Capture the cell that displays the provided text and extract its [X, Y] central coordinate. 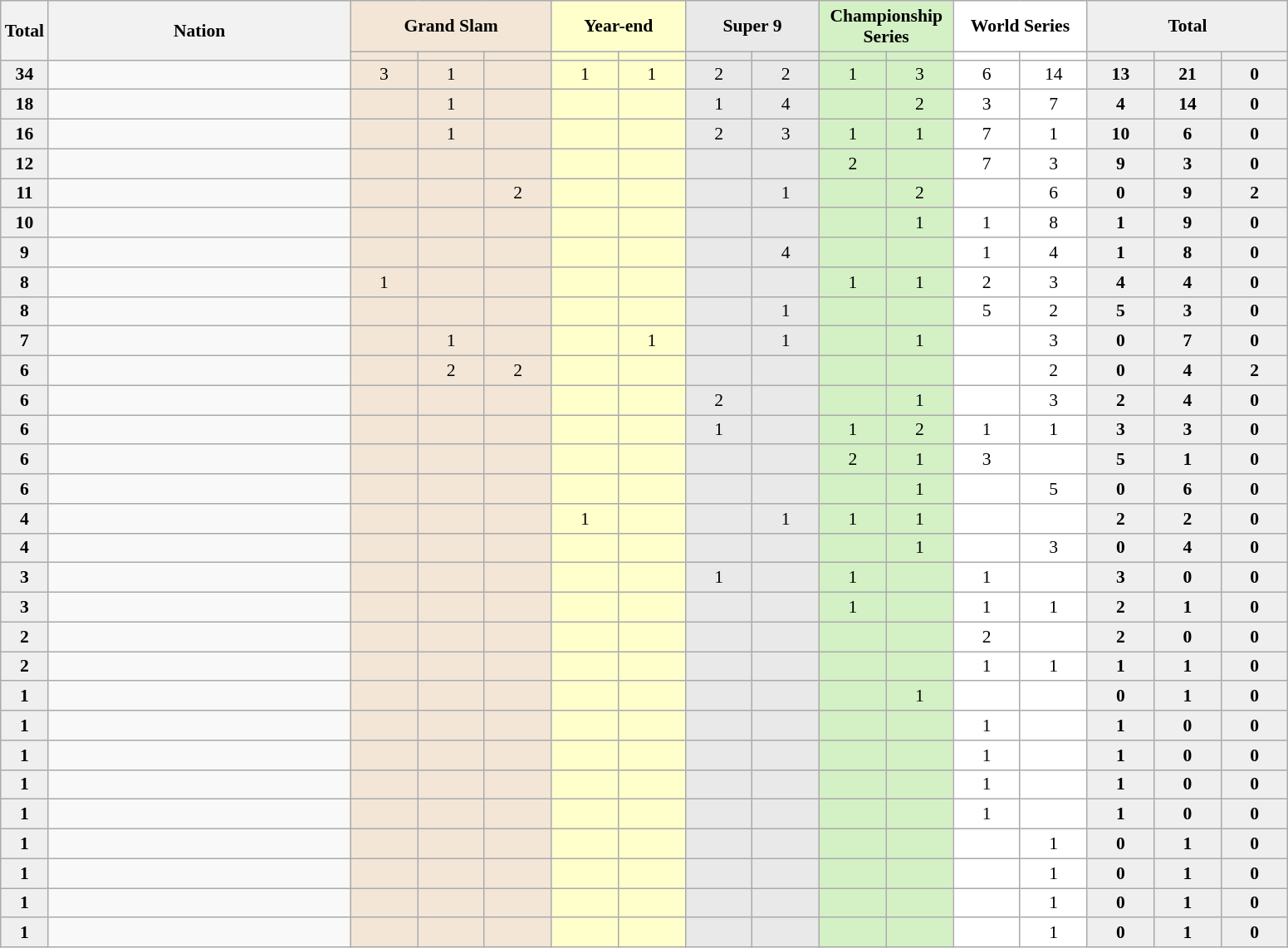
12 [25, 164]
18 [25, 105]
Grand Slam [451, 27]
21 [1188, 75]
Super 9 [752, 27]
34 [25, 75]
Year-end [618, 27]
Championship Series [887, 27]
11 [25, 193]
16 [25, 134]
13 [1121, 75]
Nation [199, 30]
World Series [1020, 27]
